Determine the [x, y] coordinate at the center of the cell enclosing the given text.  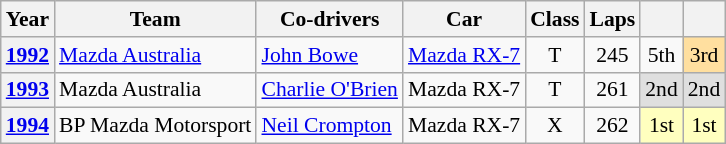
1992 [28, 55]
Charlie O'Brien [330, 90]
Team [155, 19]
Year [28, 19]
261 [613, 90]
Co-drivers [330, 19]
262 [613, 126]
245 [613, 55]
BP Mazda Motorsport [155, 126]
John Bowe [330, 55]
3rd [704, 55]
5th [662, 55]
1994 [28, 126]
Neil Crompton [330, 126]
Car [464, 19]
Class [554, 19]
1993 [28, 90]
Laps [613, 19]
X [554, 126]
